Detect which cell encompasses the target text, then output its (X, Y) center coordinate. 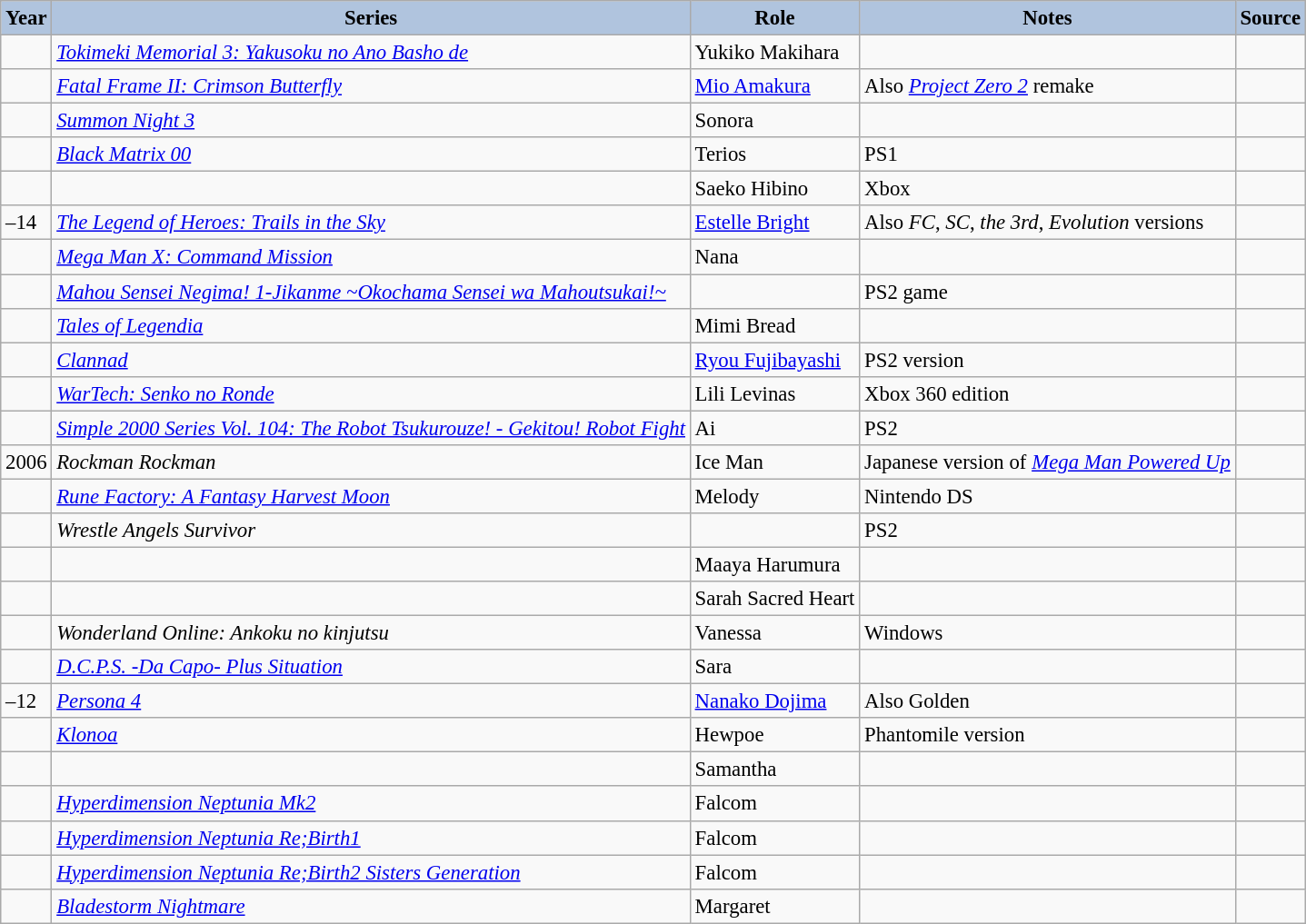
Nana (774, 257)
Saeko Hibino (774, 189)
Bladestorm Nightmare (371, 906)
Lili Levinas (774, 393)
Role (774, 18)
Hewpoe (774, 735)
Fatal Frame II: Crimson Butterfly (371, 86)
Year (26, 18)
Estelle Bright (774, 223)
WarTech: Senko no Ronde (371, 393)
Clannad (371, 360)
Sarah Sacred Heart (774, 599)
The Legend of Heroes: Trails in the Sky (371, 223)
Windows (1047, 633)
Simple 2000 Series Vol. 104: The Robot Tsukurouze! - Gekitou! Robot Fight (371, 428)
Hyperdimension Neptunia Re;Birth2 Sisters Generation (371, 872)
PS1 (1047, 154)
Wrestle Angels Survivor (371, 531)
Yukiko Makihara (774, 53)
Summon Night 3 (371, 121)
Phantomile version (1047, 735)
Sonora (774, 121)
Also Project Zero 2 remake (1047, 86)
Mimi Bread (774, 325)
2006 (26, 462)
Mio Amakura (774, 86)
Japanese version of Mega Man Powered Up (1047, 462)
D.C.P.S. -Da Capo- Plus Situation (371, 667)
Xbox 360 edition (1047, 393)
Sara (774, 667)
Also FC, SC, the 3rd, Evolution versions (1047, 223)
Terios (774, 154)
Persona 4 (371, 701)
Nanako Dojima (774, 701)
Klonoa (371, 735)
Tokimeki Memorial 3: Yakusoku no Ano Basho de (371, 53)
Wonderland Online: Ankoku no kinjutsu (371, 633)
Melody (774, 496)
Hyperdimension Neptunia Re;Birth1 (371, 838)
Source (1271, 18)
Margaret (774, 906)
PS2 version (1047, 360)
Rockman Rockman (371, 462)
–12 (26, 701)
Ai (774, 428)
Mega Man X: Command Mission (371, 257)
Tales of Legendia (371, 325)
Samantha (774, 770)
Vanessa (774, 633)
Nintendo DS (1047, 496)
Xbox (1047, 189)
Also Golden (1047, 701)
Hyperdimension Neptunia Mk2 (371, 804)
Black Matrix 00 (371, 154)
Rune Factory: A Fantasy Harvest Moon (371, 496)
Ice Man (774, 462)
Series (371, 18)
Mahou Sensei Negima! 1-Jikanme ~Okochama Sensei wa Mahoutsukai!~ (371, 292)
PS2 game (1047, 292)
Notes (1047, 18)
–14 (26, 223)
Maaya Harumura (774, 564)
Ryou Fujibayashi (774, 360)
